Locate the cell with the specified text and output its (x, y) center coordinate. 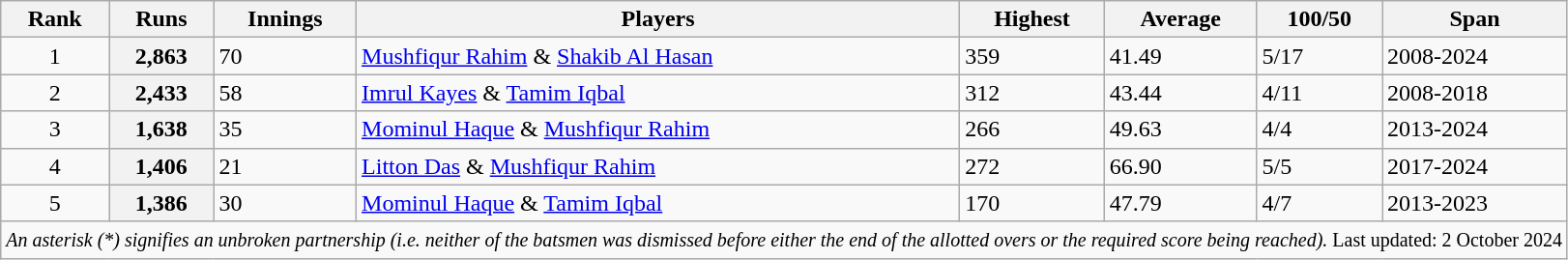
4/4 (1320, 130)
49.63 (1180, 130)
2013-2023 (1475, 203)
Imrul Kayes & Tamim Iqbal (658, 93)
Span (1475, 19)
4/11 (1320, 93)
35 (284, 130)
2008-2024 (1475, 56)
Highest (1032, 19)
2017-2024 (1475, 166)
Mominul Haque & Tamim Iqbal (658, 203)
1 (55, 56)
3 (55, 130)
1,386 (161, 203)
58 (284, 93)
5/17 (1320, 56)
5 (55, 203)
41.49 (1180, 56)
66.90 (1180, 166)
1,638 (161, 130)
Average (1180, 19)
47.79 (1180, 203)
43.44 (1180, 93)
Rank (55, 19)
266 (1032, 130)
170 (1032, 203)
359 (1032, 56)
4 (55, 166)
21 (284, 166)
1,406 (161, 166)
Mominul Haque & Mushfiqur Rahim (658, 130)
2013-2024 (1475, 130)
312 (1032, 93)
2,433 (161, 93)
100/50 (1320, 19)
2008-2018 (1475, 93)
272 (1032, 166)
2,863 (161, 56)
30 (284, 203)
4/7 (1320, 203)
Litton Das & Mushfiqur Rahim (658, 166)
Players (658, 19)
70 (284, 56)
5/5 (1320, 166)
Innings (284, 19)
Runs (161, 19)
Mushfiqur Rahim & Shakib Al Hasan (658, 56)
2 (55, 93)
